Return (x, y) of the center of cell containing provided text 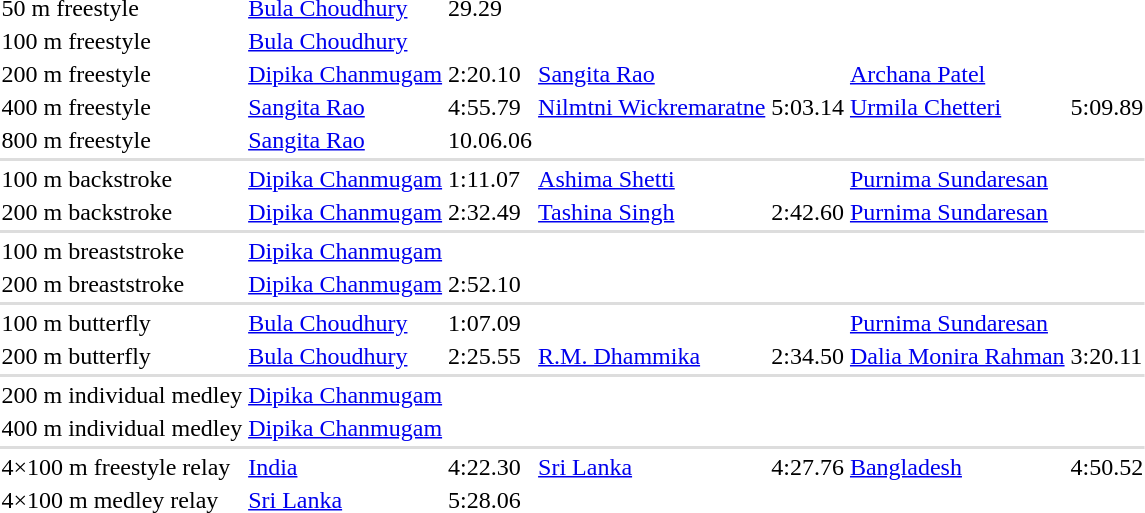
4:55.79 (490, 107)
4×100 m freestyle relay (122, 467)
Bangladesh (957, 467)
100 m backstroke (122, 179)
100 m breaststroke (122, 251)
2:42.60 (808, 212)
5:03.14 (808, 107)
200 m backstroke (122, 212)
1:11.07 (490, 179)
Sri Lanka (652, 467)
4:50.52 (1107, 467)
3:20.11 (1107, 356)
200 m freestyle (122, 74)
400 m freestyle (122, 107)
800 m freestyle (122, 140)
Ashima Shetti (652, 179)
Archana Patel (957, 74)
2:52.10 (490, 284)
4:22.30 (490, 467)
4:27.76 (808, 467)
200 m breaststroke (122, 284)
India (346, 467)
100 m butterfly (122, 323)
200 m butterfly (122, 356)
Nilmtni Wickremaratne (652, 107)
Dalia Monira Rahman (957, 356)
2:25.55 (490, 356)
Tashina Singh (652, 212)
5:09.89 (1107, 107)
100 m freestyle (122, 41)
2:32.49 (490, 212)
R.M. Dhammika (652, 356)
200 m individual medley (122, 395)
2:34.50 (808, 356)
Urmila Chetteri (957, 107)
1:07.09 (490, 323)
2:20.10 (490, 74)
10.06.06 (490, 140)
400 m individual medley (122, 428)
